Extract the (x, y) coordinate from the center of the cell holding the provided text.  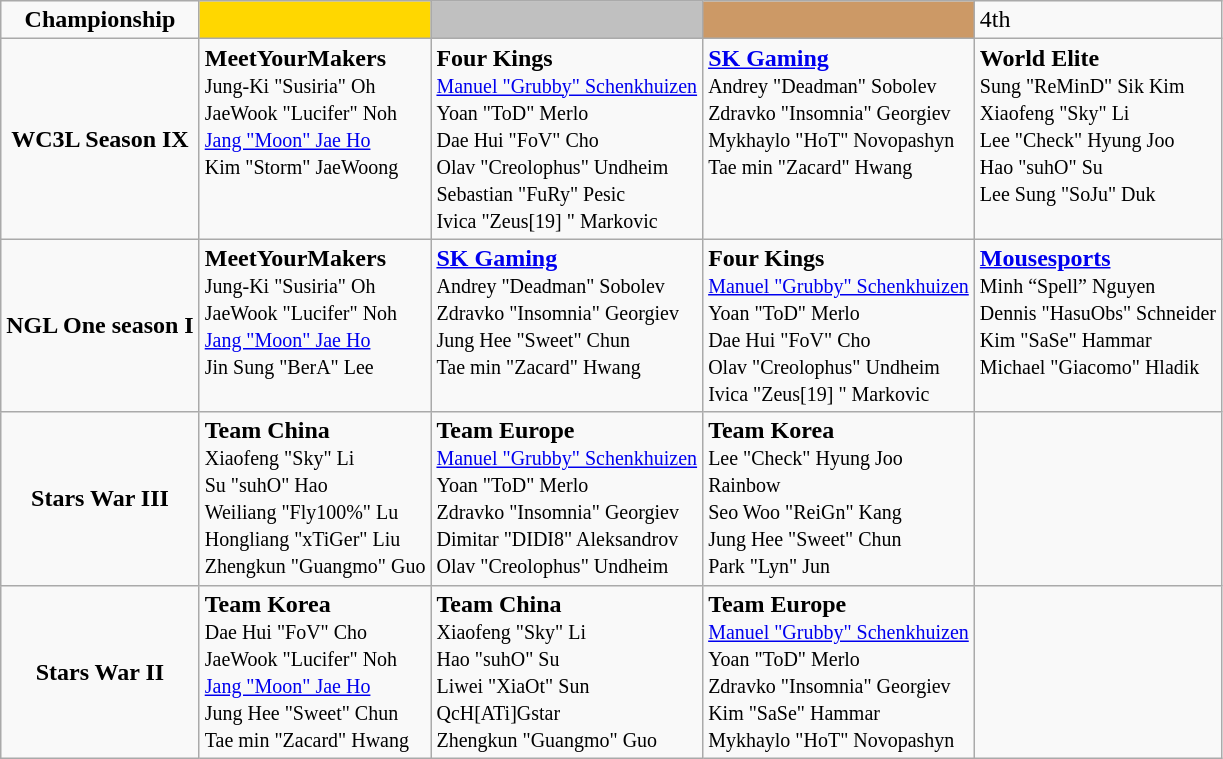
Team Europe Manuel "Grubby" Schenkhuizen Yoan "ToD" Merlo Zdravko "Insomnia" Georgiev Dimitar "DIDI8" Aleksandrov Olav "Creolophus" Undheim (567, 498)
SK Gaming Andrey "Deadman" Sobolev Zdravko "Insomnia" Georgiev Jung Hee "Sweet" Chun Tae min "Zacard" Hwang (567, 326)
Stars War III (100, 498)
Team China Xiaofeng "Sky" Li Hao "suhO" Su Liwei "XiaOt" Sun QcH[ATi]Gstar Zhengkun "Guangmo" Guo (567, 672)
Team Korea Lee "Check" Hyung Joo Rainbow Seo Woo "ReiGn" Kang Jung Hee "Sweet" Chun Park "Lyn" Jun (839, 498)
WC3L Season IX (100, 139)
MeetYourMakers Jung-Ki "Susiria" Oh JaeWook "Lucifer" Noh Jang "Moon" Jae Ho Kim "Storm" JaeWoong (315, 139)
Four Kings Manuel "Grubby" Schenkhuizen Yoan "ToD" Merlo Dae Hui "FoV" Cho Olav "Creolophus" Undheim Ivica "Zeus[19] " Markovic (839, 326)
NGL One season I (100, 326)
SK Gaming Andrey "Deadman" Sobolev Zdravko "Insomnia" Georgiev Mykhaylo "HoT" Novopashyn Tae min "Zacard" Hwang (839, 139)
Mousesports Minh “Spell” Nguyen Dennis "HasuObs" Schneider Kim "SaSe" Hammar Michael "Giacomo" Hladik (1098, 326)
World Elite Sung "ReMinD" Sik Kim Xiaofeng "Sky" Li Lee "Check" Hyung Joo Hao "suhO" Su Lee Sung "SoJu" Duk (1098, 139)
Team Korea Dae Hui "FoV" Cho JaeWook "Lucifer" Noh Jang "Moon" Jae Ho Jung Hee "Sweet" Chun Tae min "Zacard" Hwang (315, 672)
Team China Xiaofeng "Sky" Li Su "suhO" Hao Weiliang "Fly100%" Lu Hongliang "xTiGer" Liu Zhengkun "Guangmo" Guo (315, 498)
Stars War II (100, 672)
MeetYourMakers Jung-Ki "Susiria" Oh JaeWook "Lucifer" Noh Jang "Moon" Jae Ho Jin Sung "BerA" Lee (315, 326)
4th (1098, 20)
Championship (100, 20)
Team Europe Manuel "Grubby" Schenkhuizen Yoan "ToD" Merlo Zdravko "Insomnia" Georgiev Kim "SaSe" Hammar Mykhaylo "HoT" Novopashyn (839, 672)
